Identify which cell holds the provided text, then report its [X, Y] central coordinate. 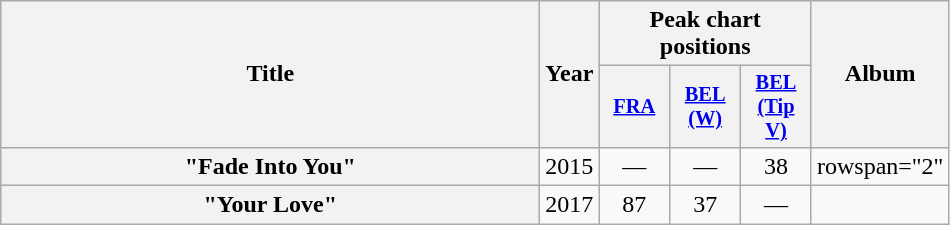
rowspan="2" [880, 166]
"Your Love" [270, 205]
37 [706, 205]
Title [270, 74]
Year [570, 74]
2015 [570, 166]
2017 [570, 205]
87 [634, 205]
38 [776, 166]
Album [880, 74]
"Fade Into You" [270, 166]
Peak chart positions [706, 34]
BEL(W) [706, 107]
BEL(Tip V) [776, 107]
FRA [634, 107]
